Identify which cell holds the provided text, then report its [X, Y] central coordinate. 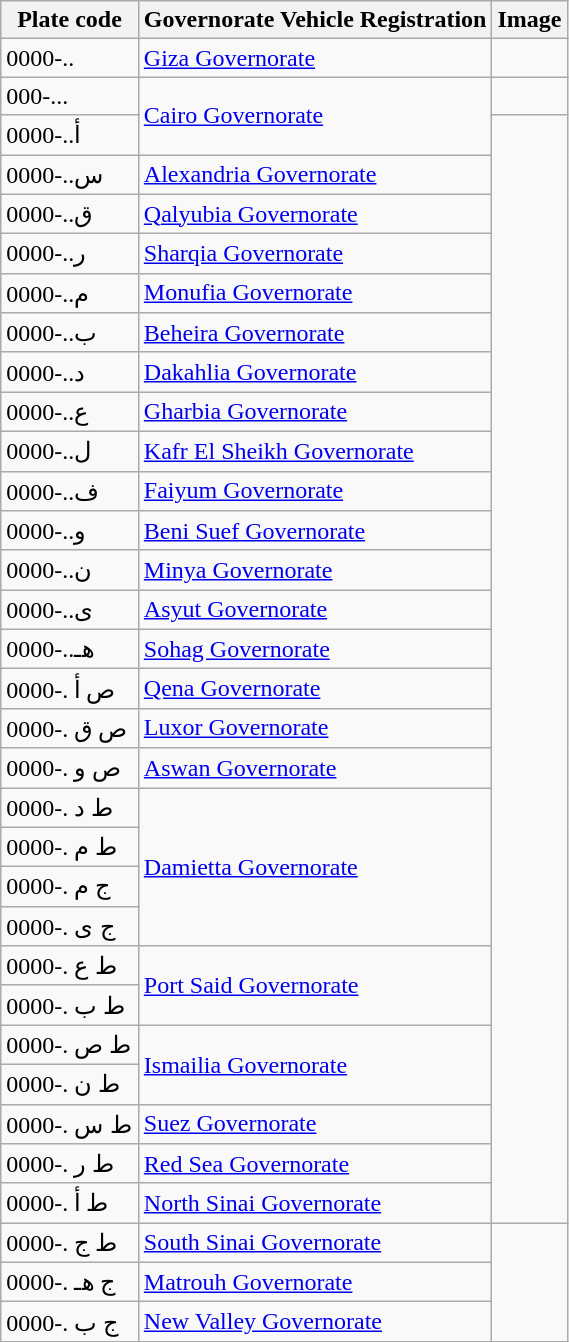
0000-. ط س [70, 1124]
Sharqia Governorate [315, 254]
0000-. ط ص [70, 1045]
0000-. ط ن [70, 1084]
Gharbia Governorate [315, 412]
0000-..س [70, 174]
North Sinai Governorate [315, 1203]
0000-..د [70, 372]
Faiyum Governorate [315, 491]
0000-. ج ب [70, 1322]
0000-..ى [70, 610]
Aswan Governorate [315, 768]
Beni Suef Governorate [315, 531]
Damietta Governorate [315, 867]
0000-. ط د [70, 808]
0000-..ف [70, 491]
0000-. ط م [70, 847]
Ismailia Governorate [315, 1064]
Red Sea Governorate [315, 1164]
Luxor Governorate [315, 728]
0000-..و [70, 531]
0000-. ص أ [70, 689]
South Sinai Governorate [315, 1243]
0000-. ج م [70, 887]
Governorate Vehicle Registration [315, 20]
0000-..ب [70, 333]
0000-. ج ى [70, 926]
0000-..ق [70, 214]
000-... [70, 96]
Port Said Governorate [315, 986]
0000-..ع [70, 412]
0000-. ص و [70, 768]
Asyut Governorate [315, 610]
Kafr El Sheikh Governorate [315, 451]
Suez Governorate [315, 1124]
0000-..ر [70, 254]
Alexandria Governorate [315, 174]
Matrouh Governorate [315, 1282]
0000-. ط ر [70, 1164]
Beheira Governorate [315, 333]
0000-..أ [70, 135]
Image [530, 20]
0000-. ج هـ [70, 1282]
Sohag Governorate [315, 649]
Giza Governorate [315, 58]
New Valley Governorate [315, 1322]
Minya Governorate [315, 570]
0000-..ن [70, 570]
0000-. ط ج [70, 1243]
0000-. ص ق [70, 728]
Monufia Governorate [315, 293]
Plate code [70, 20]
0000-..ل [70, 451]
Qena Governorate [315, 689]
0000-.. [70, 58]
0000-. ط ع [70, 966]
Dakahlia Governorate [315, 372]
0000-. ط ب [70, 1005]
Cairo Governorate [315, 116]
0000-..هـ [70, 649]
0000-. ط أ [70, 1203]
Qalyubia Governorate [315, 214]
0000-..م [70, 293]
